Search for the cell housing the specified text and yield its (X, Y) center coordinate. 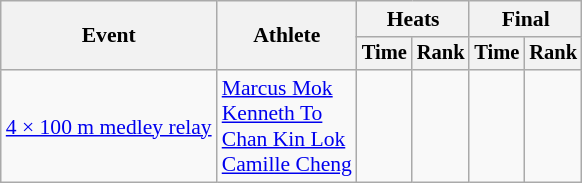
Heats (413, 19)
Marcus MokKenneth ToChan Kin LokCamille Cheng (287, 126)
Athlete (287, 36)
Final (525, 19)
4 × 100 m medley relay (109, 126)
Event (109, 36)
